Search for the cell housing the specified text and yield its [x, y] center coordinate. 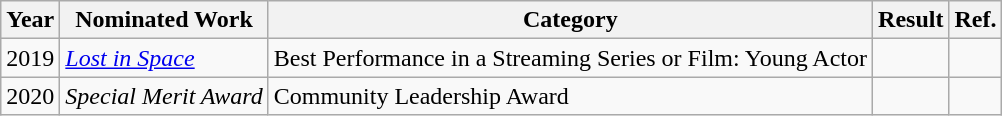
Category [570, 20]
Ref. [976, 20]
Special Merit Award [164, 96]
2019 [30, 58]
Year [30, 20]
2020 [30, 96]
Best Performance in a Streaming Series or Film: Young Actor [570, 58]
Lost in Space [164, 58]
Nominated Work [164, 20]
Result [911, 20]
Community Leadership Award [570, 96]
